Locate the cell with the specified text and output its (x, y) center coordinate. 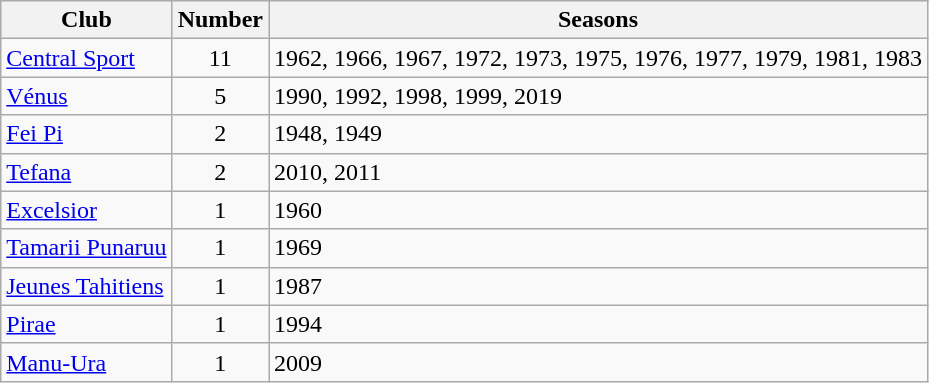
Pirae (86, 324)
Vénus (86, 96)
2010, 2011 (598, 172)
Manu-Ura (86, 362)
1990, 1992, 1998, 1999, 2019 (598, 96)
2009 (598, 362)
1960 (598, 210)
1994 (598, 324)
Central Sport (86, 58)
Number (220, 20)
1987 (598, 286)
Jeunes Tahitiens (86, 286)
11 (220, 58)
Tefana (86, 172)
1948, 1949 (598, 134)
1962, 1966, 1967, 1972, 1973, 1975, 1976, 1977, 1979, 1981, 1983 (598, 58)
Fei Pi (86, 134)
1969 (598, 248)
Club (86, 20)
5 (220, 96)
Tamarii Punaruu (86, 248)
Excelsior (86, 210)
Seasons (598, 20)
